Determine the (X, Y) coordinate at the center of the cell enclosing the given text.  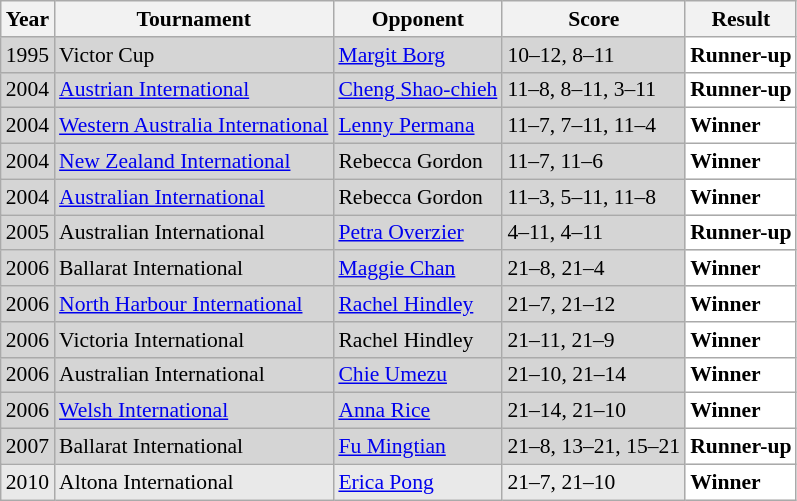
Erica Pong (418, 482)
Year (28, 19)
Cheng Shao-chieh (418, 90)
21–11, 21–9 (594, 340)
11–7, 11–6 (594, 162)
Fu Mingtian (418, 447)
2007 (28, 447)
1995 (28, 55)
11–7, 7–11, 11–4 (594, 126)
11–3, 5–11, 11–8 (594, 197)
Lenny Permana (418, 126)
Victoria International (194, 340)
Welsh International (194, 411)
Western Australia International (194, 126)
Opponent (418, 19)
21–10, 21–14 (594, 375)
11–8, 8–11, 3–11 (594, 90)
10–12, 8–11 (594, 55)
North Harbour International (194, 304)
New Zealand International (194, 162)
Altona International (194, 482)
Maggie Chan (418, 269)
21–7, 21–10 (594, 482)
Margit Borg (418, 55)
Petra Overzier (418, 233)
Score (594, 19)
21–8, 21–4 (594, 269)
2010 (28, 482)
Tournament (194, 19)
2005 (28, 233)
21–8, 13–21, 15–21 (594, 447)
Chie Umezu (418, 375)
Austrian International (194, 90)
21–7, 21–12 (594, 304)
Result (740, 19)
Victor Cup (194, 55)
21–14, 21–10 (594, 411)
Anna Rice (418, 411)
4–11, 4–11 (594, 233)
